Determine the [X, Y] coordinate at the center of the cell enclosing the given text.  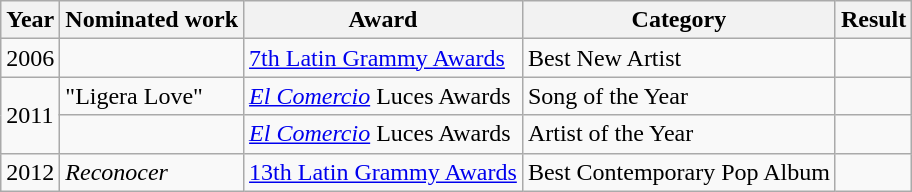
Best New Artist [678, 58]
Reconocer [152, 172]
Award [384, 20]
Song of the Year [678, 96]
Best Contemporary Pop Album [678, 172]
Category [678, 20]
"Ligera Love" [152, 96]
13th Latin Grammy Awards [384, 172]
Year [30, 20]
2011 [30, 115]
2012 [30, 172]
7th Latin Grammy Awards [384, 58]
Result [873, 20]
Artist of the Year [678, 134]
2006 [30, 58]
Nominated work [152, 20]
